Find where the given text appears and provide that cell's center as [X, Y] coordinate. 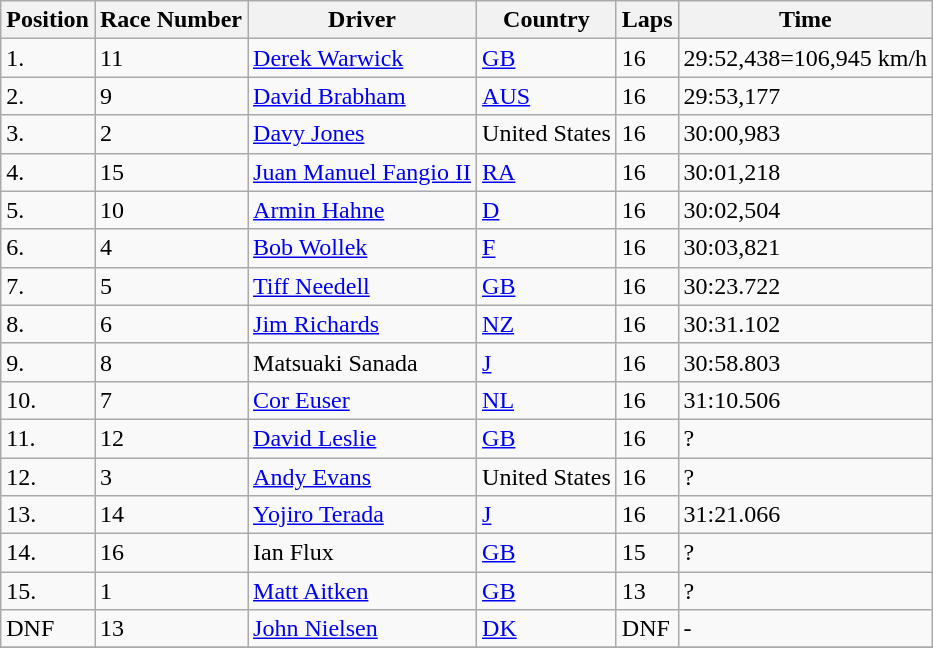
F [547, 248]
Armin Hahne [362, 210]
DK [547, 629]
Position [48, 20]
AUS [547, 96]
David Leslie [362, 438]
29:53,177 [806, 96]
Ian Flux [362, 553]
2 [170, 134]
12. [48, 477]
Time [806, 20]
Bob Wollek [362, 248]
30:01,218 [806, 172]
Laps [647, 20]
5 [170, 286]
11 [170, 58]
29:52,438=106,945 km/h [806, 58]
Tiff Needell [362, 286]
Matt Aitken [362, 591]
3 [170, 477]
14 [170, 515]
30:00,983 [806, 134]
10 [170, 210]
9 [170, 96]
13. [48, 515]
2. [48, 96]
1 [170, 591]
12 [170, 438]
RA [547, 172]
Juan Manuel Fangio II [362, 172]
30:23.722 [806, 286]
8. [48, 324]
Country [547, 20]
6 [170, 324]
30:31.102 [806, 324]
Jim Richards [362, 324]
Yojiro Terada [362, 515]
NZ [547, 324]
6. [48, 248]
14. [48, 553]
1. [48, 58]
Davy Jones [362, 134]
4. [48, 172]
8 [170, 362]
9. [48, 362]
7 [170, 400]
Derek Warwick [362, 58]
31:10.506 [806, 400]
Matsuaki Sanada [362, 362]
David Brabham [362, 96]
30:02,504 [806, 210]
11. [48, 438]
- [806, 629]
30:58.803 [806, 362]
10. [48, 400]
Race Number [170, 20]
D [547, 210]
31:21.066 [806, 515]
3. [48, 134]
4 [170, 248]
Cor Euser [362, 400]
7. [48, 286]
15. [48, 591]
Andy Evans [362, 477]
30:03,821 [806, 248]
NL [547, 400]
John Nielsen [362, 629]
5. [48, 210]
Driver [362, 20]
